Search for the cell housing the specified text and yield its (X, Y) center coordinate. 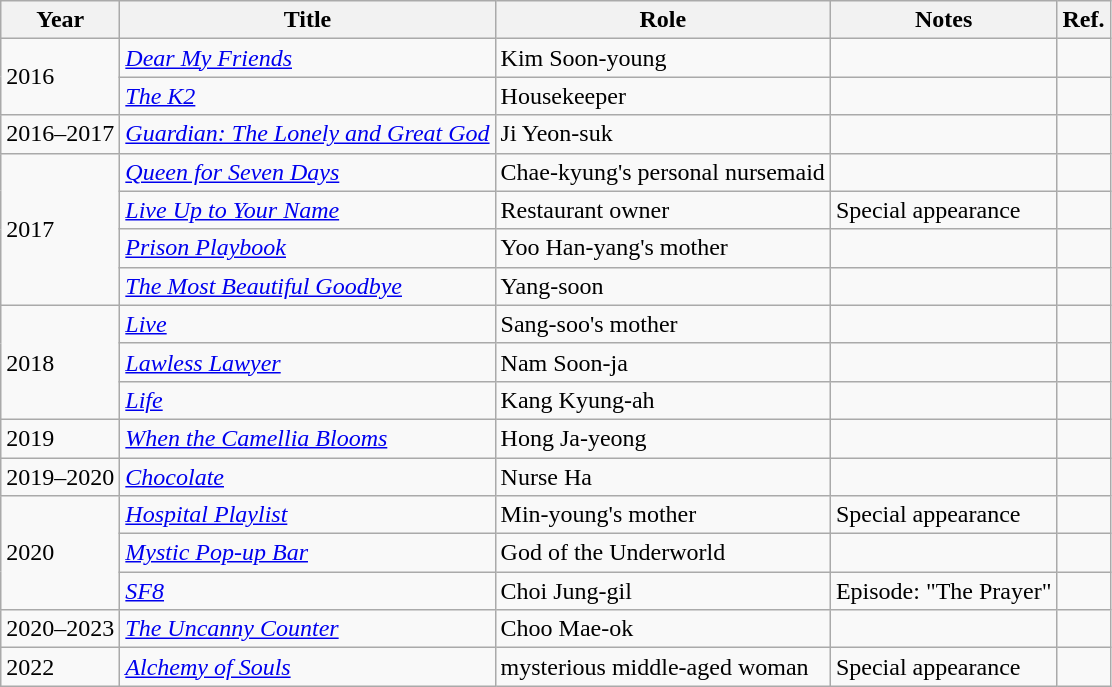
2020–2023 (60, 629)
The K2 (308, 96)
Choi Jung-gil (662, 591)
Kang Kyung-ah (662, 400)
Prison Playbook (308, 248)
Live (308, 324)
The Most Beautiful Goodbye (308, 286)
Chae-kyung's personal nursemaid (662, 172)
Nurse Ha (662, 477)
Dear My Friends (308, 58)
The Uncanny Counter (308, 629)
Min-young's mother (662, 515)
Queen for Seven Days (308, 172)
Guardian: The Lonely and Great God (308, 134)
Yang-soon (662, 286)
Choo Mae-ok (662, 629)
Year (60, 20)
Chocolate (308, 477)
mysterious middle-aged woman (662, 667)
Life (308, 400)
Live Up to Your Name (308, 210)
2017 (60, 229)
God of the Underworld (662, 553)
Notes (944, 20)
Episode: "The Prayer" (944, 591)
2016–2017 (60, 134)
Ref. (1084, 20)
Mystic Pop-up Bar (308, 553)
2019 (60, 438)
Hong Ja-yeong (662, 438)
Sang-soo's mother (662, 324)
Kim Soon-young (662, 58)
Housekeeper (662, 96)
Nam Soon-ja (662, 362)
Hospital Playlist (308, 515)
Yoo Han-yang's mother (662, 248)
Alchemy of Souls (308, 667)
2022 (60, 667)
2018 (60, 362)
When the Camellia Blooms (308, 438)
Title (308, 20)
2019–2020 (60, 477)
Restaurant owner (662, 210)
2016 (60, 77)
Lawless Lawyer (308, 362)
Role (662, 20)
2020 (60, 553)
Ji Yeon-suk (662, 134)
SF8 (308, 591)
